From the cell containing the given text, extract its center point as (X, Y) coordinate. 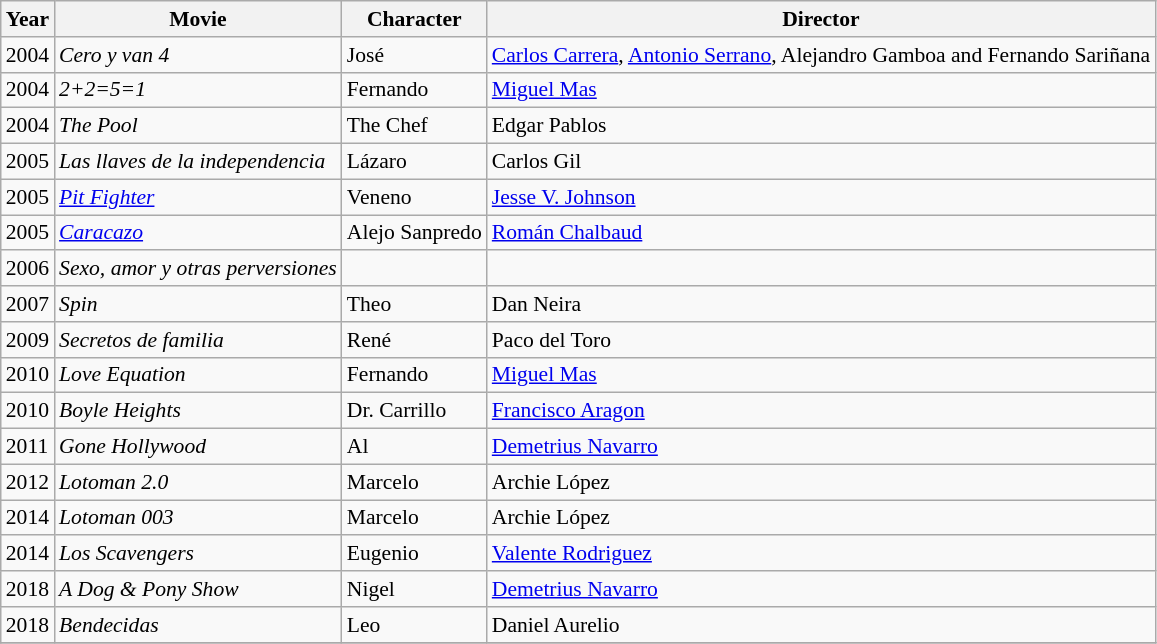
Dan Neira (821, 304)
Spin (198, 304)
Las llaves de la independencia (198, 162)
Love Equation (198, 375)
Bendecidas (198, 625)
Leo (414, 625)
Movie (198, 19)
Dr. Carrillo (414, 411)
2011 (28, 447)
Year (28, 19)
Jesse V. Johnson (821, 197)
Lotoman 2.0 (198, 482)
José (414, 55)
Edgar Pablos (821, 126)
Caracazo (198, 233)
Carlos Gil (821, 162)
Daniel Aurelio (821, 625)
2007 (28, 304)
Paco del Toro (821, 340)
Alejo Sanpredo (414, 233)
Francisco Aragon (821, 411)
Veneno (414, 197)
Character (414, 19)
Boyle Heights (198, 411)
Carlos Carrera, Antonio Serrano, Alejandro Gamboa and Fernando Sariñana (821, 55)
Lázaro (414, 162)
Valente Rodriguez (821, 554)
The Chef (414, 126)
Pit Fighter (198, 197)
Nigel (414, 589)
2006 (28, 269)
Theo (414, 304)
2009 (28, 340)
Cero y van 4 (198, 55)
The Pool (198, 126)
Lotoman 003 (198, 518)
Al (414, 447)
Eugenio (414, 554)
René (414, 340)
Román Chalbaud (821, 233)
2012 (28, 482)
A Dog & Pony Show (198, 589)
Los Scavengers (198, 554)
Director (821, 19)
2+2=5=1 (198, 90)
Gone Hollywood (198, 447)
Secretos de familia (198, 340)
Sexo, amor y otras perversiones (198, 269)
